Determine the (X, Y) coordinate at the center of the cell enclosing the given text.  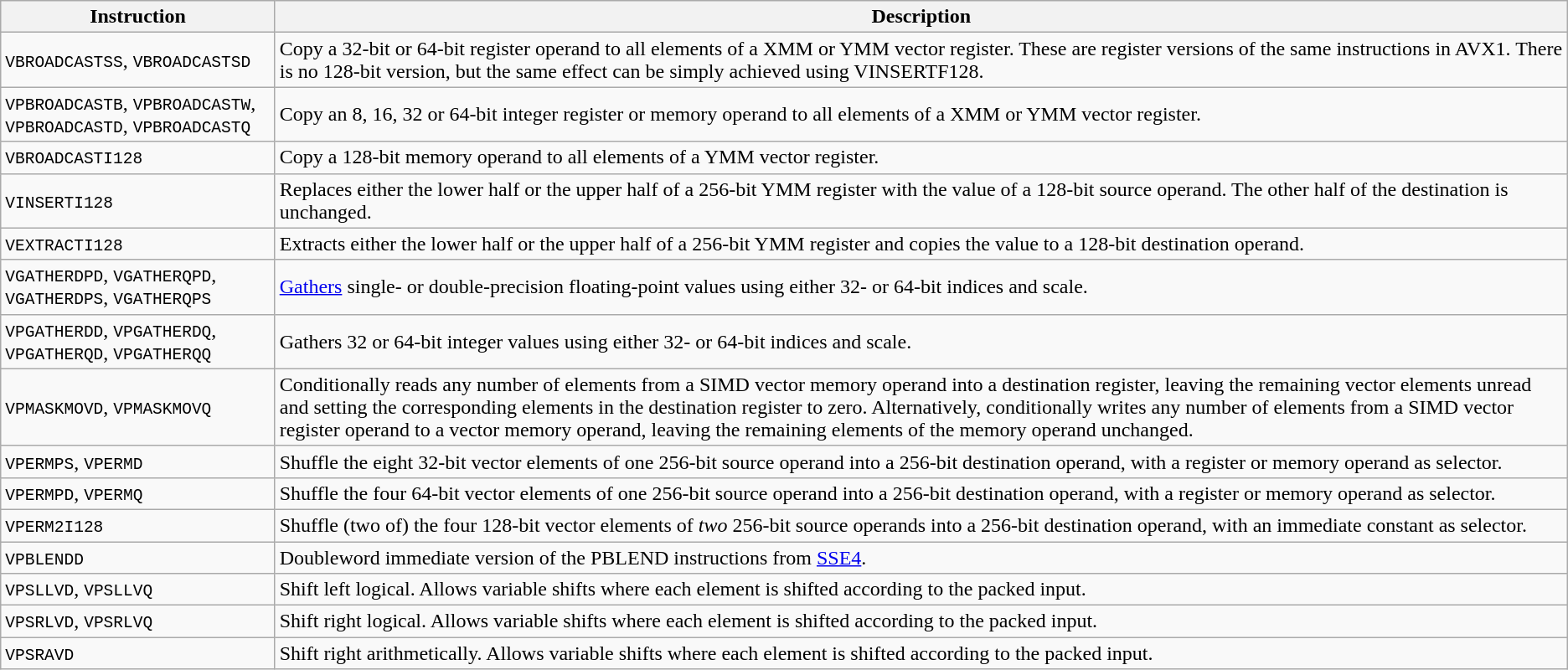
VBROADCASTSS, VBROADCASTSD (137, 60)
Extracts either the lower half or the upper half of a 256-bit YMM register and copies the value to a 128-bit destination operand. (921, 244)
Description (921, 17)
VPERMPS, VPERMD (137, 461)
VINSERTI128 (137, 201)
Shift right arithmetically. Allows variable shifts where each element is shifted according to the packed input. (921, 653)
VPGATHERDD, VPGATHERDQ, VPGATHERQD, VPGATHERQQ (137, 342)
VPSRLVD, VPSRLVQ (137, 621)
VPSRAVD (137, 653)
VPBLENDD (137, 557)
VPBROADCASTB, VPBROADCASTW, VPBROADCASTD, VPBROADCASTQ (137, 114)
Copy an 8, 16, 32 or 64-bit integer register or memory operand to all elements of a XMM or YMM vector register. (921, 114)
Gathers single- or double-precision floating-point values using either 32- or 64-bit indices and scale. (921, 286)
Shift left logical. Allows variable shifts where each element is shifted according to the packed input. (921, 590)
Copy a 128-bit memory operand to all elements of a YMM vector register. (921, 157)
Instruction (137, 17)
VBROADCASTI128 (137, 157)
VGATHERDPD, VGATHERQPD, VGATHERDPS, VGATHERQPS (137, 286)
Doubleword immediate version of the PBLEND instructions from SSE4. (921, 557)
VPMASKMOVD, VPMASKMOVQ (137, 407)
Shift right logical. Allows variable shifts where each element is shifted according to the packed input. (921, 621)
VPERM2I128 (137, 525)
Gathers 32 or 64-bit integer values using either 32- or 64-bit indices and scale. (921, 342)
VPERMPD, VPERMQ (137, 493)
VPSLLVD, VPSLLVQ (137, 590)
VEXTRACTI128 (137, 244)
